Scan for the cell matching the given text and deliver its (X, Y) coordinate at center. 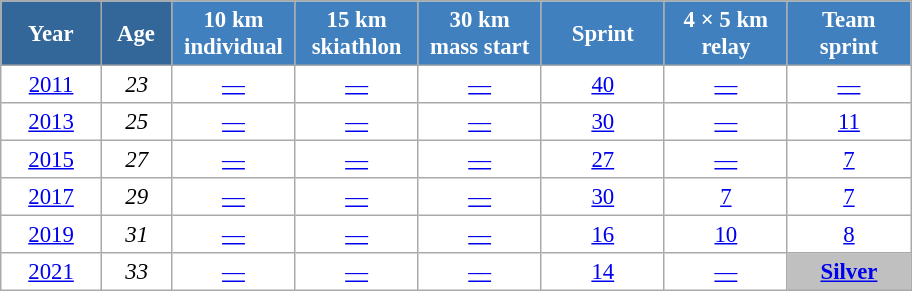
Sprint (602, 34)
40 (602, 85)
2013 (52, 122)
23 (136, 85)
8 (848, 235)
31 (136, 235)
29 (136, 197)
2015 (52, 160)
Team sprint (848, 34)
16 (602, 235)
Age (136, 34)
10 km individual (234, 34)
10 (726, 235)
30 km mass start (480, 34)
11 (848, 122)
25 (136, 122)
2017 (52, 197)
4 × 5 km relay (726, 34)
2019 (52, 235)
2011 (52, 85)
15 km skiathlon (356, 34)
Year (52, 34)
